Identify which cell holds the provided text, then report its [X, Y] central coordinate. 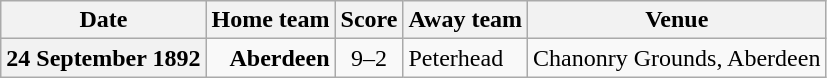
Peterhead [466, 58]
Away team [466, 20]
Score [369, 20]
Aberdeen [270, 58]
9–2 [369, 58]
Date [104, 20]
Chanonry Grounds, Aberdeen [677, 58]
Home team [270, 20]
Venue [677, 20]
24 September 1892 [104, 58]
